Identify which cell holds the provided text, then report its [x, y] central coordinate. 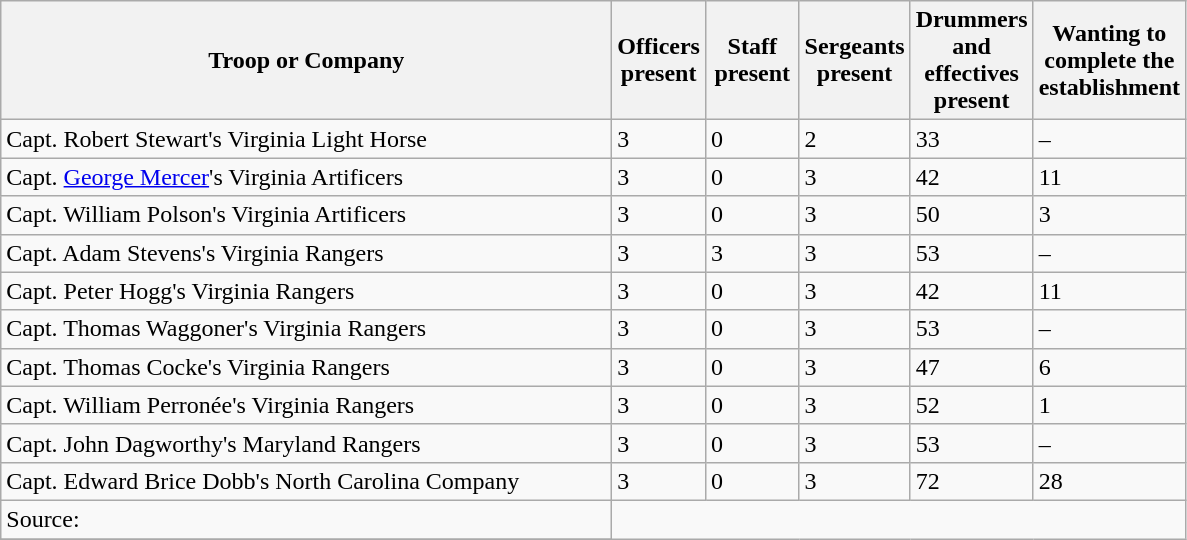
Capt. Adam Stevens's Virginia Rangers [306, 253]
Capt. John Dagworthy's Maryland Rangers [306, 443]
2 [854, 139]
Officers present [659, 60]
Capt. Robert Stewart's Virginia Light Horse [306, 139]
Sergeants present [854, 60]
Staff present [752, 60]
Drummers and effectives present [972, 60]
Capt. Peter Hogg's Virginia Rangers [306, 291]
47 [972, 367]
Capt. George Mercer's Virginia Artificers [306, 177]
33 [972, 139]
6 [1109, 367]
Capt. Edward Brice Dobb's North Carolina Company [306, 481]
Capt. Thomas Waggoner's Virginia Rangers [306, 329]
1 [1109, 405]
28 [1109, 481]
Troop or Company [306, 60]
50 [972, 215]
Capt. Thomas Cocke's Virginia Rangers [306, 367]
Source: [306, 519]
Capt. William Polson's Virginia Artificers [306, 215]
52 [972, 405]
72 [972, 481]
Capt. William Perronée's Virginia Rangers [306, 405]
Wanting to complete the establishment [1109, 60]
